Extract the [X, Y] coordinate from the center of the cell holding the provided text.  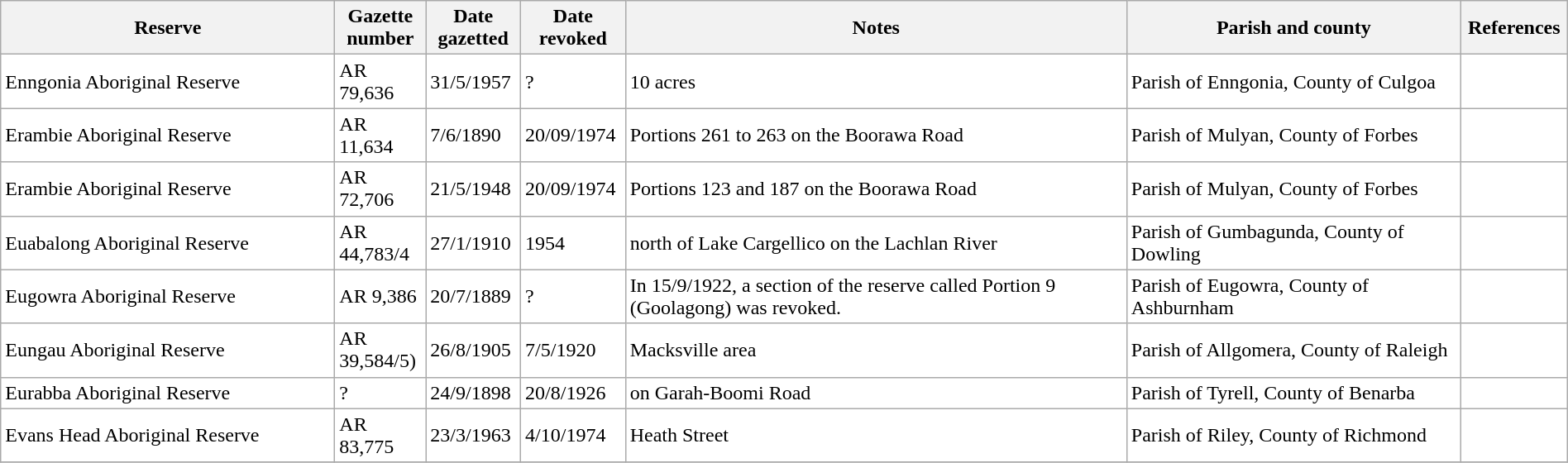
Parish of Allgomera, County of Raleigh [1293, 351]
1954 [574, 243]
AR 44,783/4 [380, 243]
References [1513, 28]
31/5/1957 [473, 81]
AR 11,634 [380, 136]
Date revoked [574, 28]
Portions 261 to 263 on the Boorawa Road [876, 136]
Reserve [168, 28]
north of Lake Cargellico on the Lachlan River [876, 243]
24/9/1898 [473, 393]
7/6/1890 [473, 136]
AR 83,775 [380, 435]
In 15/9/1922, a section of the reserve called Portion 9 (Goolagong) was revoked. [876, 296]
10 acres [876, 81]
Eungau Aboriginal Reserve [168, 351]
Eurabba Aboriginal Reserve [168, 393]
Macksville area [876, 351]
AR 79,636 [380, 81]
Date gazetted [473, 28]
Heath Street [876, 435]
21/5/1948 [473, 189]
Parish of Eugowra, County of Ashburnham [1293, 296]
Euabalong Aboriginal Reserve [168, 243]
Eugowra Aboriginal Reserve [168, 296]
Parish of Enngonia, County of Culgoa [1293, 81]
Parish and county [1293, 28]
Gazette number [380, 28]
26/8/1905 [473, 351]
Enngonia Aboriginal Reserve [168, 81]
20/8/1926 [574, 393]
Parish of Gumbagunda, County of Dowling [1293, 243]
Parish of Riley, County of Richmond [1293, 435]
7/5/1920 [574, 351]
4/10/1974 [574, 435]
AR 39,584/5) [380, 351]
Portions 123 and 187 on the Boorawa Road [876, 189]
20/7/1889 [473, 296]
Notes [876, 28]
AR 72,706 [380, 189]
23/3/1963 [473, 435]
27/1/1910 [473, 243]
AR 9,386 [380, 296]
on Garah-Boomi Road [876, 393]
Evans Head Aboriginal Reserve [168, 435]
Parish of Tyrell, County of Benarba [1293, 393]
